Extract the [X, Y] coordinate from the center of the cell holding the provided text.  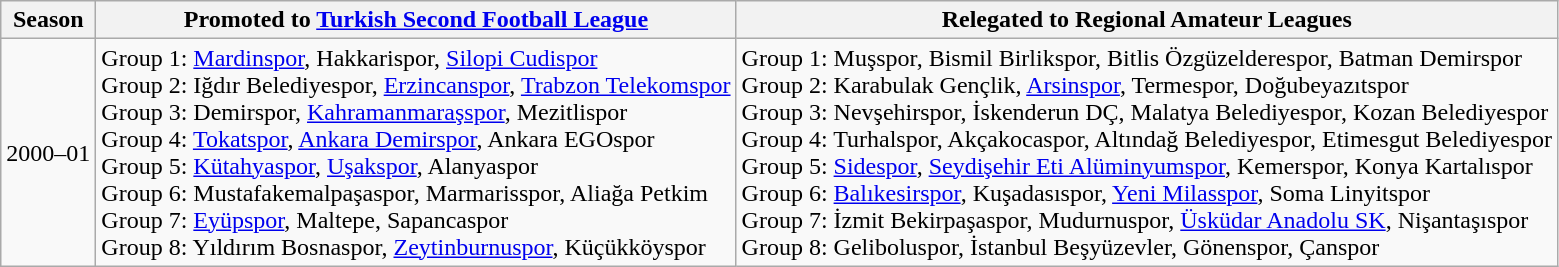
2000–01 [48, 152]
Promoted to Turkish Second Football League [416, 20]
Relegated to Regional Amateur Leagues [1146, 20]
Season [48, 20]
